Provide the [X, Y] coordinate of the cell's center where the given text is located.  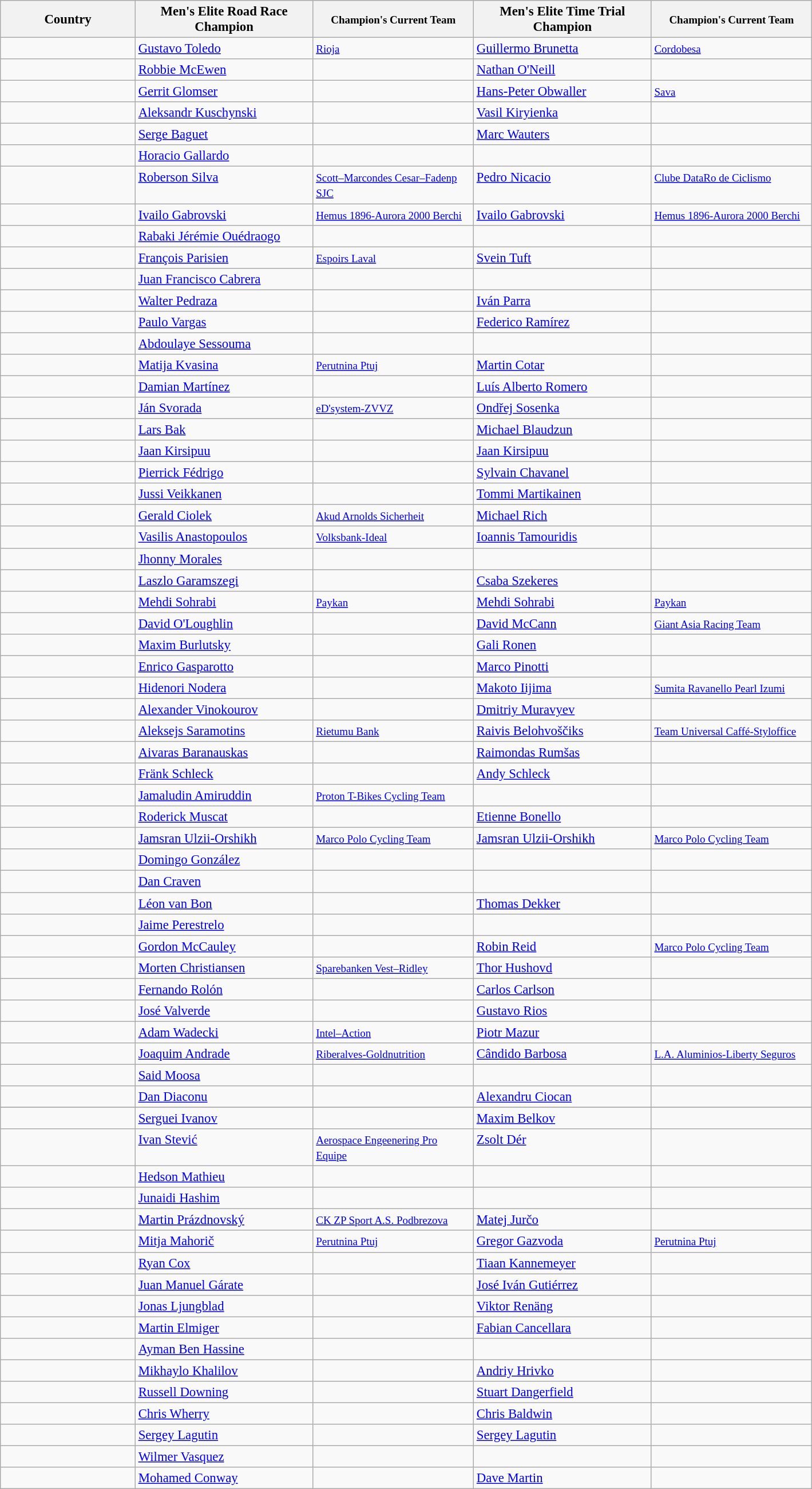
Team Universal Caffé-Styloffice [731, 731]
Adam Wadecki [224, 1032]
Cordobesa [731, 49]
Paulo Vargas [224, 322]
L.A. Aluminios-Liberty Seguros [731, 1054]
Serguei Ivanov [224, 1119]
Guillermo Brunetta [563, 49]
Ivan Stević [224, 1147]
Viktor Renäng [563, 1306]
Dan Diaconu [224, 1097]
CK ZP Sport A.S. Podbrezova [394, 1220]
Piotr Mazur [563, 1032]
Stuart Dangerfield [563, 1392]
Iván Parra [563, 301]
Rietumu Bank [394, 731]
Dave Martin [563, 1478]
Martin Prázdnovský [224, 1220]
Maxim Burlutsky [224, 645]
Rioja [394, 49]
Mikhaylo Khalilov [224, 1370]
Dan Craven [224, 882]
Walter Pedraza [224, 301]
Mohamed Conway [224, 1478]
David McCann [563, 623]
Junaidi Hashim [224, 1198]
Gustavo Toledo [224, 49]
Hidenori Nodera [224, 688]
José Iván Gutiérrez [563, 1285]
Fabian Cancellara [563, 1328]
Michael Rich [563, 516]
Aleksandr Kuschynski [224, 113]
Zsolt Dér [563, 1147]
Vasil Kiryienka [563, 113]
Jamaludin Amiruddin [224, 796]
Ryan Cox [224, 1263]
Chris Baldwin [563, 1413]
Sparebanken Vest–Ridley [394, 967]
Ioannis Tamouridis [563, 538]
Aerospace Engeenering Pro Equipe [394, 1147]
Domingo González [224, 860]
Raivis Belohvoščiks [563, 731]
Said Moosa [224, 1075]
Marco Pinotti [563, 666]
Akud Arnolds Sicherheit [394, 516]
Jhonny Morales [224, 559]
Clube DataRo de Ciclismo [731, 185]
Enrico Gasparotto [224, 666]
Cândido Barbosa [563, 1054]
Nathan O'Neill [563, 70]
David O'Loughlin [224, 623]
Ján Svorada [224, 408]
Riberalves-Goldnutrition [394, 1054]
Fernando Rolón [224, 989]
eD'system-ZVVZ [394, 408]
Thor Hushovd [563, 967]
Andriy Hrivko [563, 1370]
Etienne Bonello [563, 817]
Sava [731, 92]
Chris Wherry [224, 1413]
Jussi Veikkanen [224, 494]
Abdoulaye Sessouma [224, 343]
Joaquim Andrade [224, 1054]
Luís Alberto Romero [563, 386]
Hans-Peter Obwaller [563, 92]
Country [68, 19]
Vasilis Anastopoulos [224, 538]
Men's Elite Road Race Champion [224, 19]
Ondřej Sosenka [563, 408]
Damian Martínez [224, 386]
Morten Christiansen [224, 967]
Mitja Mahorič [224, 1242]
Gerald Ciolek [224, 516]
Makoto Iijima [563, 688]
Léon van Bon [224, 903]
Aivaras Baranauskas [224, 753]
Espoirs Laval [394, 258]
Gustavo Rios [563, 1011]
Matija Kvasina [224, 365]
Martin Cotar [563, 365]
Raimondas Rumšas [563, 753]
Tiaan Kannemeyer [563, 1263]
Tommi Martikainen [563, 494]
Aleksejs Saramotins [224, 731]
Juan Manuel Gárate [224, 1285]
Robbie McEwen [224, 70]
Jonas Ljungblad [224, 1306]
Maxim Belkov [563, 1119]
Jaime Perestrelo [224, 925]
Svein Tuft [563, 258]
Gali Ronen [563, 645]
Roberson Silva [224, 185]
Marc Wauters [563, 135]
Carlos Carlson [563, 989]
Juan Francisco Cabrera [224, 279]
Wilmer Vasquez [224, 1457]
Sylvain Chavanel [563, 473]
Gordon McCauley [224, 946]
José Valverde [224, 1011]
Laszlo Garamszegi [224, 580]
Alexander Vinokourov [224, 709]
Andy Schleck [563, 774]
Dmitriy Muravyev [563, 709]
Giant Asia Racing Team [731, 623]
Hedson Mathieu [224, 1177]
Thomas Dekker [563, 903]
Pedro Nicacio [563, 185]
Robin Reid [563, 946]
Fränk Schleck [224, 774]
Horacio Gallardo [224, 156]
Serge Baguet [224, 135]
Lars Bak [224, 430]
Roderick Muscat [224, 817]
Matej Jurčo [563, 1220]
Sumita Ravanello Pearl Izumi [731, 688]
Gerrit Glomser [224, 92]
Men's Elite Time Trial Champion [563, 19]
Volksbank-Ideal [394, 538]
Scott–Marcondes Cesar–Fadenp SJC [394, 185]
Ayman Ben Hassine [224, 1349]
François Parisien [224, 258]
Pierrick Fédrigo [224, 473]
Alexandru Ciocan [563, 1097]
Intel–Action [394, 1032]
Federico Ramírez [563, 322]
Csaba Szekeres [563, 580]
Russell Downing [224, 1392]
Rabaki Jérémie Ouédraogo [224, 236]
Proton T-Bikes Cycling Team [394, 796]
Michael Blaudzun [563, 430]
Gregor Gazvoda [563, 1242]
Martin Elmiger [224, 1328]
